Scan for the cell matching the given text and deliver its (x, y) coordinate at center. 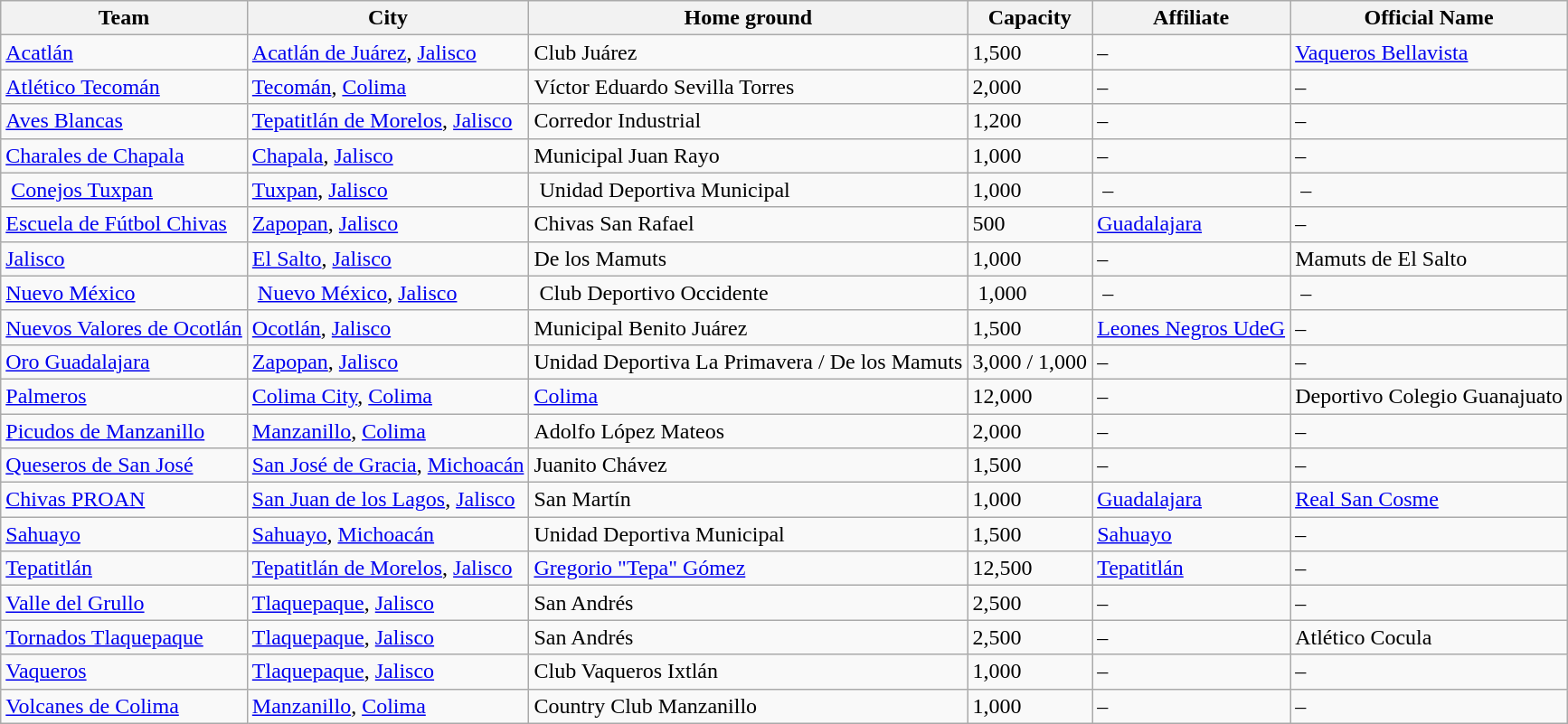
Acatlán (125, 52)
Colima City, Colima (388, 396)
Chivas PROAN (125, 500)
Valle del Grullo (125, 603)
Country Club Manzanillo (749, 706)
Escuela de Fútbol Chivas (125, 224)
Atlético Cocula (1429, 637)
Conejos Tuxpan (125, 190)
El Salto, Jalisco (388, 259)
Mamuts de El Salto (1429, 259)
Colima (749, 396)
Municipal Juan Rayo (749, 155)
Oro Guadalajara (125, 362)
Leones Negros UdeG (1192, 327)
Club Juárez (749, 52)
Vaqueros (125, 672)
San Martín (749, 500)
Deportivo Colegio Guanajuato (1429, 396)
Vaqueros Bellavista (1429, 52)
Gregorio "Tepa" Gómez (749, 569)
Juanito Chávez (749, 465)
Ocotlán, Jalisco (388, 327)
12,500 (1030, 569)
City (388, 18)
Tornados Tlaquepaque (125, 637)
Tuxpan, Jalisco (388, 190)
Nuevo México (125, 293)
3,000 / 1,000 (1030, 362)
Club Vaqueros Ixtlán (749, 672)
San Juan de los Lagos, Jalisco (388, 500)
Volcanes de Colima (125, 706)
Acatlán de Juárez, Jalisco (388, 52)
Capacity (1030, 18)
Adolfo López Mateos (749, 431)
Charales de Chapala (125, 155)
Queseros de San José (125, 465)
Club Deportivo Occidente (749, 293)
Municipal Benito Juárez (749, 327)
Atlético Tecomán (125, 87)
Víctor Eduardo Sevilla Torres (749, 87)
Picudos de Manzanillo (125, 431)
Nuevo México, Jalisco (388, 293)
Official Name (1429, 18)
Affiliate (1192, 18)
Chivas San Rafael (749, 224)
Real San Cosme (1429, 500)
Palmeros (125, 396)
Unidad Deportiva La Primavera / De los Mamuts (749, 362)
12,000 (1030, 396)
Nuevos Valores de Ocotlán (125, 327)
500 (1030, 224)
San José de Gracia, Michoacán (388, 465)
Home ground (749, 18)
1,200 (1030, 121)
Sahuayo, Michoacán (388, 534)
Aves Blancas (125, 121)
Team (125, 18)
Corredor Industrial (749, 121)
Tecomán, Colima (388, 87)
Jalisco (125, 259)
De los Mamuts (749, 259)
Chapala, Jalisco (388, 155)
